For the text-containing cell, return its midpoint in [x, y] coordinate format. 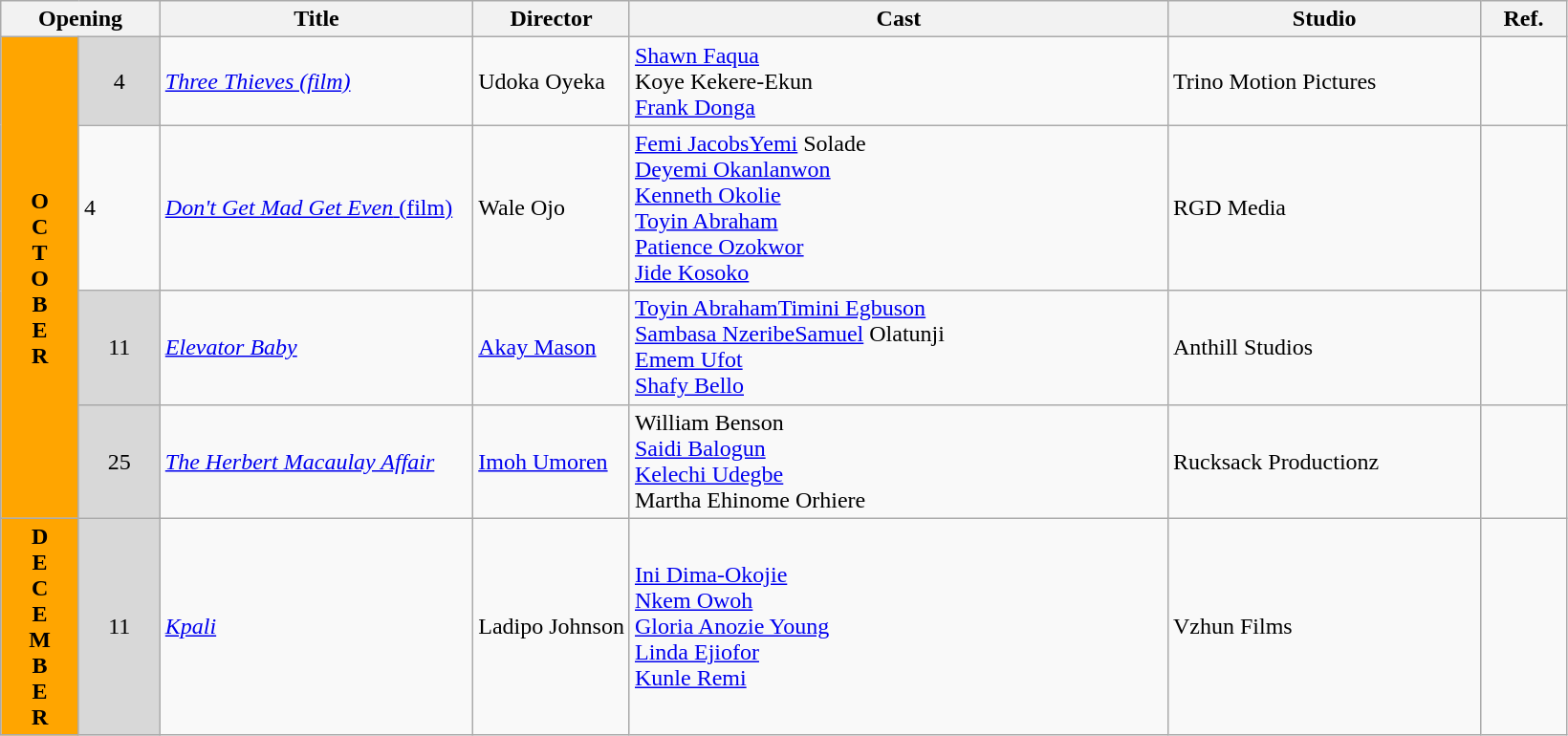
The Herbert Macaulay Affair [316, 461]
Cast [899, 19]
Femi JacobsYemi SoladeDeyemi OkanlanwonKenneth OkolieToyin AbrahamPatience OzokworJide Kosoko [899, 208]
Three Thieves (film) [316, 81]
William BensonSaidi BalogunKelechi UdegbeMartha Ehinome Orhiere [899, 461]
Toyin AbrahamTimini EgbusonSambasa NzeribeSamuel OlatunjiEmem UfotShafy Bello [899, 348]
Studio [1323, 19]
Director [552, 19]
Vzhun Films [1323, 627]
Imoh Umoren [552, 461]
Udoka Oyeka [552, 81]
Title [316, 19]
Opening [80, 19]
Trino Motion Pictures [1323, 81]
Ini Dima-OkojieNkem OwohGloria Anozie YoungLinda EjioforKunle Remi [899, 627]
Anthill Studios [1323, 348]
Shawn Faqua Koye Kekere-EkunFrank Donga [899, 81]
Wale Ojo [552, 208]
Ref. [1524, 19]
Don't Get Mad Get Even (film) [316, 208]
DECEMBER [40, 627]
Elevator Baby [316, 348]
Rucksack Productionz [1323, 461]
Kpali [316, 627]
25 [119, 461]
Akay Mason [552, 348]
OCTOBER [40, 277]
RGD Media [1323, 208]
Ladipo Johnson [552, 627]
